Return the [X, Y] coordinate for the center point of the cell that contains the specified text.  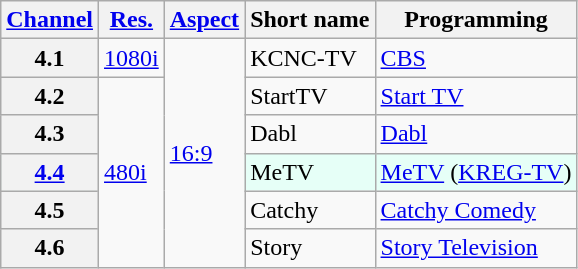
StartTV [310, 96]
CBS [476, 58]
480i [132, 172]
MeTV (KREG-TV) [476, 172]
Story [310, 248]
Aspect [204, 20]
16:9 [204, 153]
Catchy [310, 210]
Catchy Comedy [476, 210]
Res. [132, 20]
1080i [132, 58]
4.2 [50, 96]
4.1 [50, 58]
Short name [310, 20]
Programming [476, 20]
Start TV [476, 96]
4.3 [50, 134]
4.4 [50, 172]
MeTV [310, 172]
4.5 [50, 210]
Channel [50, 20]
4.6 [50, 248]
Story Television [476, 248]
KCNC-TV [310, 58]
